Identify which cell holds the provided text, then report its [X, Y] central coordinate. 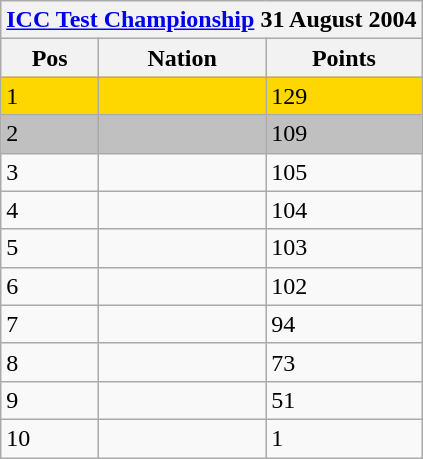
Points [344, 58]
9 [50, 400]
ICC Test Championship 31 August 2004 [212, 20]
105 [344, 172]
103 [344, 248]
6 [50, 286]
8 [50, 362]
Nation [182, 58]
73 [344, 362]
7 [50, 324]
94 [344, 324]
109 [344, 134]
102 [344, 286]
129 [344, 96]
51 [344, 400]
4 [50, 210]
3 [50, 172]
104 [344, 210]
5 [50, 248]
2 [50, 134]
Pos [50, 58]
10 [50, 438]
